Locate the cell with the specified text and output its [X, Y] center coordinate. 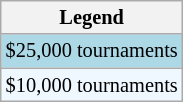
$10,000 tournaments [92, 85]
$25,000 tournaments [92, 51]
Legend [92, 17]
